Scan for the cell matching the given text and deliver its [X, Y] coordinate at center. 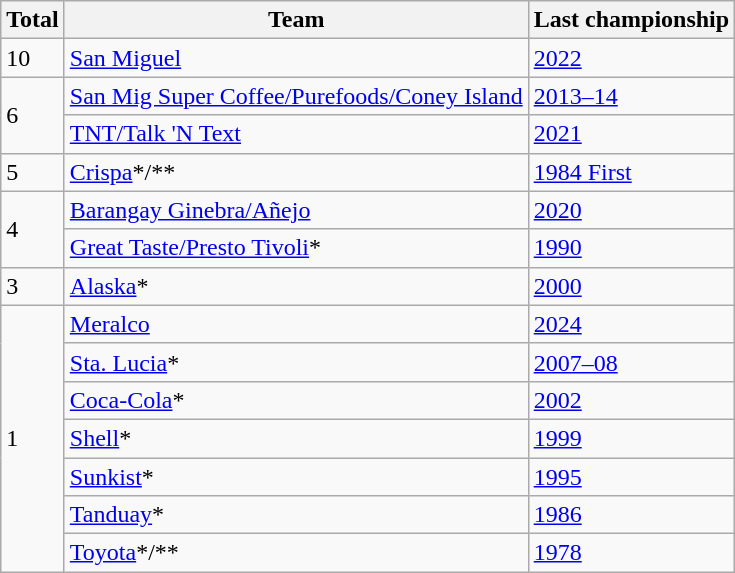
2021 [631, 134]
San Mig Super Coffee/Purefoods/Coney Island [296, 96]
Great Taste/Presto Tivoli* [296, 248]
TNT/Talk 'N Text [296, 134]
Sunkist* [296, 477]
6 [33, 115]
Total [33, 20]
Coca-Cola* [296, 400]
2024 [631, 324]
Team [296, 20]
5 [33, 172]
2000 [631, 286]
Barangay Ginebra/Añejo [296, 210]
2013–14 [631, 96]
1986 [631, 515]
1 [33, 438]
Sta. Lucia* [296, 362]
4 [33, 229]
Toyota*/** [296, 553]
1995 [631, 477]
Last championship [631, 20]
1984 First [631, 172]
2007–08 [631, 362]
2022 [631, 58]
10 [33, 58]
Shell* [296, 438]
San Miguel [296, 58]
1978 [631, 553]
Crispa*/** [296, 172]
Tanduay* [296, 515]
Meralco [296, 324]
3 [33, 286]
1999 [631, 438]
Alaska* [296, 286]
2020 [631, 210]
2002 [631, 400]
1990 [631, 248]
